Determine the [X, Y] coordinate at the center of the cell enclosing the given text.  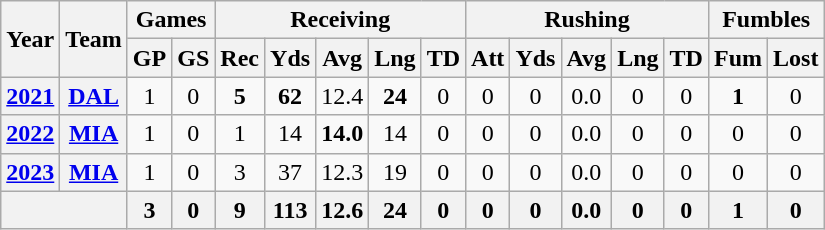
DAL [94, 96]
2021 [30, 96]
Team [94, 39]
14.0 [342, 134]
2022 [30, 134]
Att [488, 58]
Receiving [340, 20]
Rec [240, 58]
9 [240, 210]
12.4 [342, 96]
37 [290, 172]
113 [290, 210]
Fum [738, 58]
2023 [30, 172]
GS [194, 58]
19 [395, 172]
Rushing [588, 20]
Lost [796, 58]
62 [290, 96]
Games [170, 20]
5 [240, 96]
Fumbles [766, 20]
12.6 [342, 210]
GP [149, 58]
Year [30, 39]
12.3 [342, 172]
